Locate the cell with the specified text and output its (x, y) center coordinate. 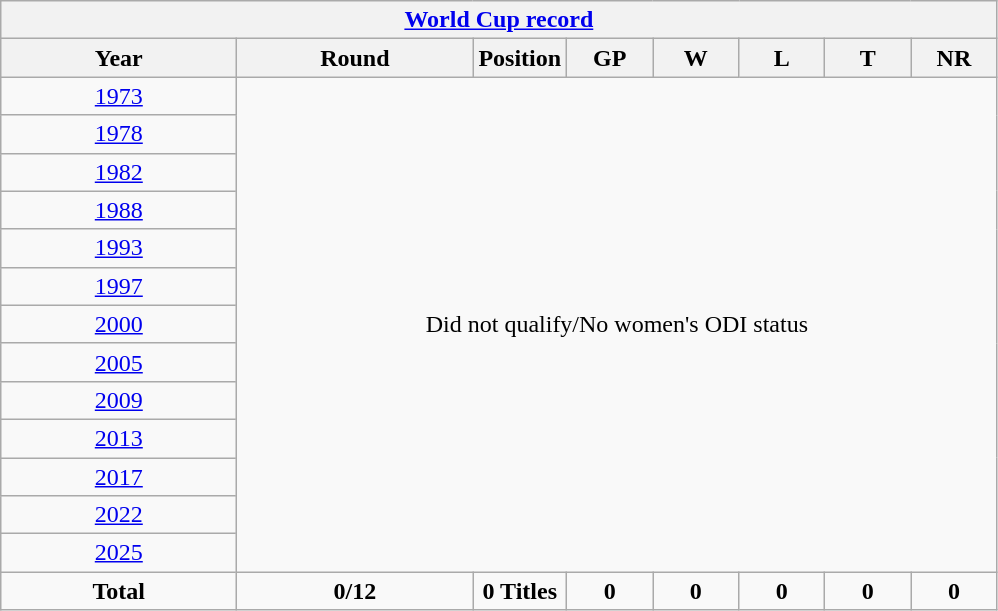
1982 (119, 172)
Position (520, 58)
Round (355, 58)
T (868, 58)
Total (119, 591)
NR (954, 58)
Did not qualify/No women's ODI status (617, 324)
Year (119, 58)
2000 (119, 324)
1988 (119, 210)
L (782, 58)
World Cup record (499, 20)
2017 (119, 477)
1993 (119, 248)
2025 (119, 553)
GP (610, 58)
1973 (119, 96)
1978 (119, 134)
2022 (119, 515)
2009 (119, 400)
2013 (119, 438)
2005 (119, 362)
W (696, 58)
0 Titles (520, 591)
0/12 (355, 591)
1997 (119, 286)
